Determine the (X, Y) coordinate at the center of the cell enclosing the given text.  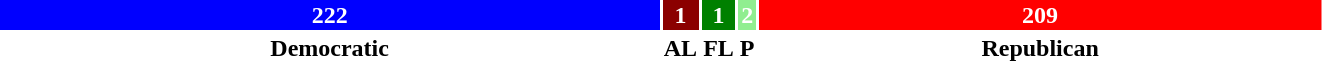
2 (747, 15)
209 (1040, 15)
222 (330, 15)
